Extract the [x, y] coordinate from the center of the cell holding the provided text.  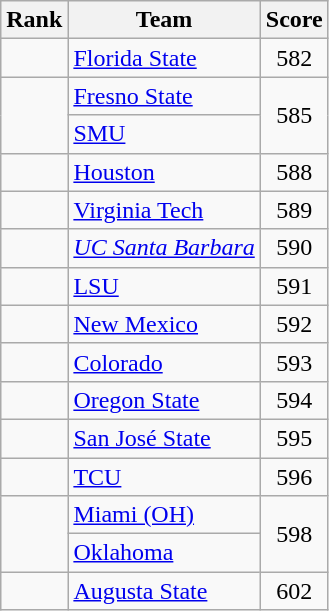
602 [294, 591]
596 [294, 477]
592 [294, 324]
Rank [34, 20]
SMU [164, 134]
582 [294, 58]
New Mexico [164, 324]
San José State [164, 438]
Houston [164, 172]
598 [294, 534]
UC Santa Barbara [164, 248]
Oregon State [164, 400]
594 [294, 400]
Augusta State [164, 591]
Team [164, 20]
LSU [164, 286]
Score [294, 20]
Oklahoma [164, 553]
589 [294, 210]
588 [294, 172]
TCU [164, 477]
Virginia Tech [164, 210]
Colorado [164, 362]
590 [294, 248]
585 [294, 115]
595 [294, 438]
Miami (OH) [164, 515]
593 [294, 362]
Fresno State [164, 96]
591 [294, 286]
Florida State [164, 58]
